Pinpoint the cell where the given text exists, returning its [X, Y] midpoint coordinate. 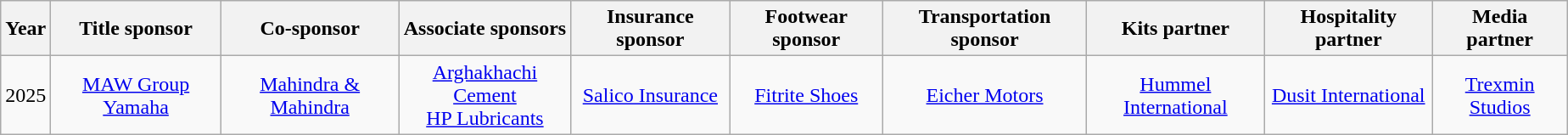
Associate sponsors [485, 29]
Arghakhachi Cement HP Lubricants [485, 95]
Mahindra & Mahindra [310, 95]
Year [25, 29]
Transportation sponsor [985, 29]
MAW Group Yamaha [136, 95]
Hospitality partner [1348, 29]
2025 [25, 95]
Insurance sponsor [650, 29]
Footwear sponsor [806, 29]
Eicher Motors [985, 95]
Fitrite Shoes [806, 95]
Co-sponsor [310, 29]
Media partner [1500, 29]
Title sponsor [136, 29]
Kits partner [1175, 29]
Hummel International [1175, 95]
Salico Insurance [650, 95]
Dusit International [1348, 95]
Trexmin Studios [1500, 95]
